Pinpoint the cell where the given text exists, returning its (X, Y) midpoint coordinate. 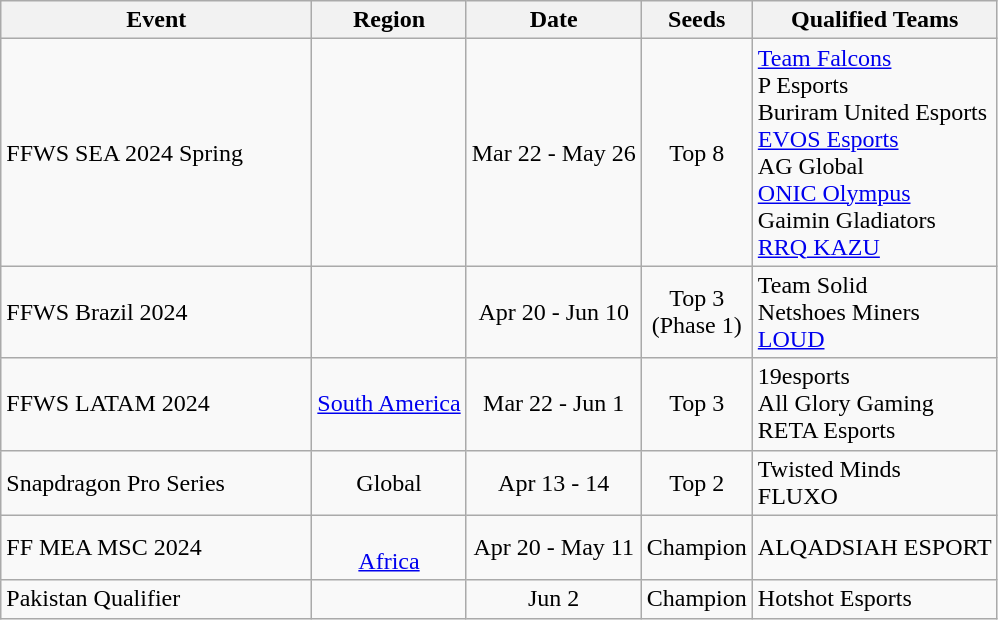
ALQADSIAH ESPORT (874, 548)
Global (389, 482)
Apr 20 - May 11 (554, 548)
Top 8 (696, 152)
Apr 13 - 14 (554, 482)
Seeds (696, 20)
Top 2 (696, 482)
Hotshot Esports (874, 599)
Top 3(Phase 1) (696, 312)
Jun 2 (554, 599)
19esports All Glory Gaming RETA Esports (874, 404)
FFWS Brazil 2024 (156, 312)
Apr 20 - Jun 10 (554, 312)
FF MEA MSC 2024 (156, 548)
FFWS SEA 2024 Spring (156, 152)
South America (389, 404)
Mar 22 - May 26 (554, 152)
Pakistan Qualifier (156, 599)
Date (554, 20)
Team Falcons P Esports Buriram United Esports EVOS Esports AG Global ONIC Olympus Gaimin Gladiators RRQ KAZU (874, 152)
Event (156, 20)
Team Solid Netshoes Miners LOUD (874, 312)
Snapdragon Pro Series (156, 482)
Mar 22 - Jun 1 (554, 404)
Qualified Teams (874, 20)
Top 3 (696, 404)
FFWS LATAM 2024 (156, 404)
Region (389, 20)
Africa (389, 548)
Twisted Minds FLUXO (874, 482)
